Pinpoint the cell where the given text exists, returning its [x, y] midpoint coordinate. 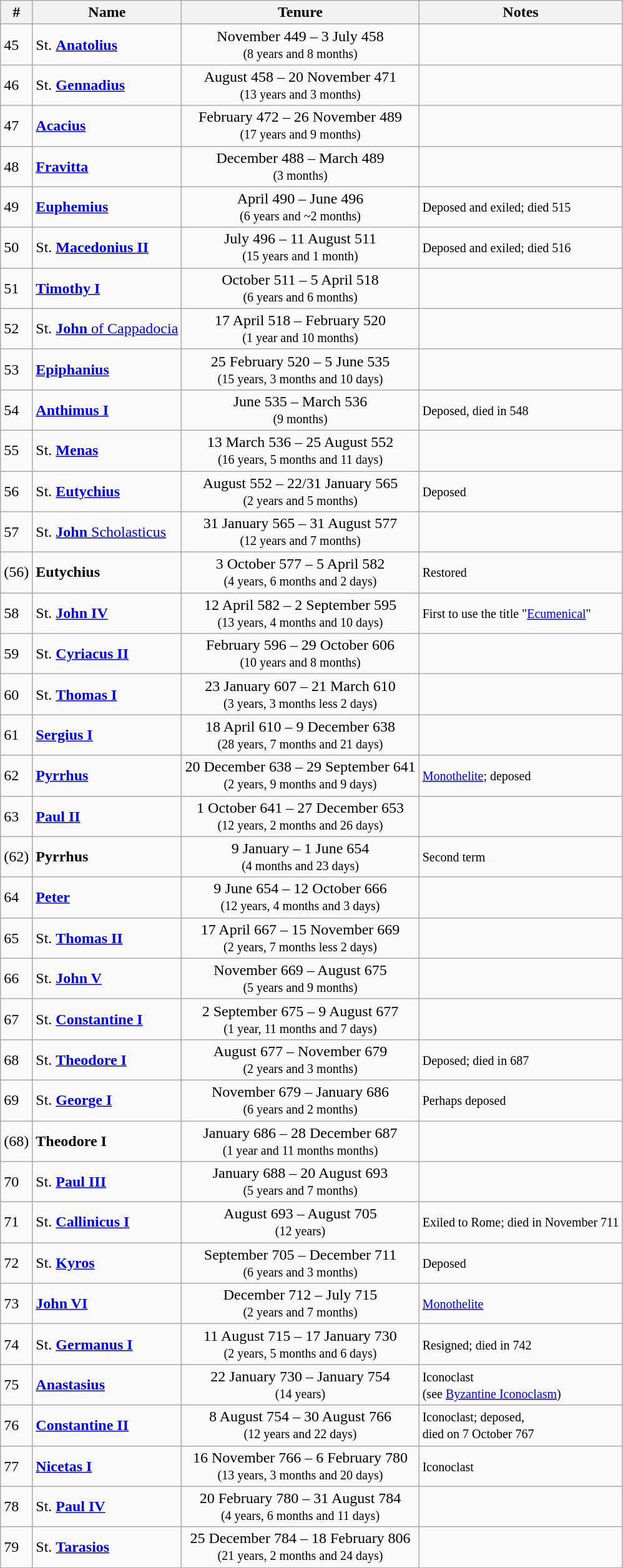
66 [16, 979]
17 April 667 – 15 November 669(2 years, 7 months less 2 days) [300, 938]
Acacius [107, 126]
# [16, 12]
Perhaps deposed [521, 1100]
Deposed; died in 687 [521, 1060]
49 [16, 207]
58 [16, 613]
2 September 675 – 9 August 677(1 year, 11 months and 7 days) [300, 1019]
46 [16, 85]
73 [16, 1303]
December 488 – March 489(3 months) [300, 166]
Theodore I [107, 1141]
Nicetas I [107, 1466]
53 [16, 370]
Notes [521, 12]
60 [16, 694]
31 January 565 – 31 August 577(12 years and 7 months) [300, 532]
Deposed and exiled; died 516 [521, 247]
16 November 766 – 6 February 780(13 years, 3 months and 20 days) [300, 1466]
February 472 – 26 November 489(17 years and 9 months) [300, 126]
Fravitta [107, 166]
First to use the title "Ecumenical" [521, 613]
74 [16, 1345]
13 March 536 – 25 August 552(16 years, 5 months and 11 days) [300, 451]
20 December 638 – 29 September 641(2 years, 9 months and 9 days) [300, 775]
79 [16, 1547]
August 677 – November 679(2 years and 3 months) [300, 1060]
December 712 – July 715(2 years and 7 months) [300, 1303]
St. Constantine I [107, 1019]
July 496 – 11 August 511(15 years and 1 month) [300, 247]
St. John of Cappadocia [107, 328]
St. John Scholasticus [107, 532]
9 January – 1 June 654(4 months and 23 days) [300, 856]
(62) [16, 856]
78 [16, 1507]
Restored [521, 573]
48 [16, 166]
St. Paul IV [107, 1507]
St. John IV [107, 613]
St. Gennadius [107, 85]
August 458 – 20 November 471(13 years and 3 months) [300, 85]
Name [107, 12]
St. Paul III [107, 1182]
St. Germanus I [107, 1345]
January 686 – 28 December 687(1 year and 11 months months) [300, 1141]
Second term [521, 856]
St. Menas [107, 451]
71 [16, 1222]
50 [16, 247]
September 705 – December 711(6 years and 3 months) [300, 1263]
59 [16, 654]
St. Kyros [107, 1263]
45 [16, 45]
St. Theodore I [107, 1060]
Paul II [107, 816]
54 [16, 409]
Monothelite [521, 1303]
64 [16, 898]
St. Anatolius [107, 45]
Peter [107, 898]
St. George I [107, 1100]
23 January 607 – 21 March 610(3 years, 3 months less 2 days) [300, 694]
17 April 518 – February 520(1 year and 10 months) [300, 328]
April 490 – June 496(6 years and ~2 months) [300, 207]
8 August 754 – 30 August 766(12 years and 22 days) [300, 1426]
Epiphanius [107, 370]
February 596 – 29 October 606(10 years and 8 months) [300, 654]
St. Thomas II [107, 938]
62 [16, 775]
November 679 – January 686(6 years and 2 months) [300, 1100]
3 October 577 – 5 April 582(4 years, 6 months and 2 days) [300, 573]
Iconoclast(see Byzantine Iconoclasm) [521, 1384]
St. John V [107, 979]
63 [16, 816]
Anthimus I [107, 409]
69 [16, 1100]
Anastasius [107, 1384]
Iconoclast; deposed,died on 7 October 767 [521, 1426]
(68) [16, 1141]
72 [16, 1263]
1 October 641 – 27 December 653(12 years, 2 months and 26 days) [300, 816]
25 December 784 – 18 February 806(21 years, 2 months and 24 days) [300, 1547]
61 [16, 735]
18 April 610 – 9 December 638(28 years, 7 months and 21 days) [300, 735]
67 [16, 1019]
11 August 715 – 17 January 730(2 years, 5 months and 6 days) [300, 1345]
Deposed, died in 548 [521, 409]
November 669 – August 675(5 years and 9 months) [300, 979]
January 688 – 20 August 693(5 years and 7 months) [300, 1182]
St. Cyriacus II [107, 654]
(56) [16, 573]
Euphemius [107, 207]
St. Callinicus I [107, 1222]
12 April 582 – 2 September 595(13 years, 4 months and 10 days) [300, 613]
Exiled to Rome; died in November 711 [521, 1222]
August 552 – 22/31 January 565(2 years and 5 months) [300, 491]
Eutychius [107, 573]
Deposed and exiled; died 515 [521, 207]
55 [16, 451]
Constantine II [107, 1426]
9 June 654 – 12 October 666(12 years, 4 months and 3 days) [300, 898]
St. Eutychius [107, 491]
77 [16, 1466]
John VI [107, 1303]
Resigned; died in 742 [521, 1345]
56 [16, 491]
Tenure [300, 12]
51 [16, 288]
June 535 – March 536(9 months) [300, 409]
St. Thomas I [107, 694]
August 693 – August 705(12 years) [300, 1222]
St. Macedonius II [107, 247]
St. Tarasios [107, 1547]
Iconoclast [521, 1466]
68 [16, 1060]
75 [16, 1384]
November 449 – 3 July 458(8 years and 8 months) [300, 45]
57 [16, 532]
Monothelite; deposed [521, 775]
22 January 730 – January 754(14 years) [300, 1384]
25 February 520 – 5 June 535(15 years, 3 months and 10 days) [300, 370]
October 511 – 5 April 518(6 years and 6 months) [300, 288]
70 [16, 1182]
65 [16, 938]
Sergius I [107, 735]
Timothy I [107, 288]
20 February 780 – 31 August 784(4 years, 6 months and 11 days) [300, 1507]
52 [16, 328]
76 [16, 1426]
47 [16, 126]
